Determine the [x, y] coordinate at the center of the cell enclosing the given text.  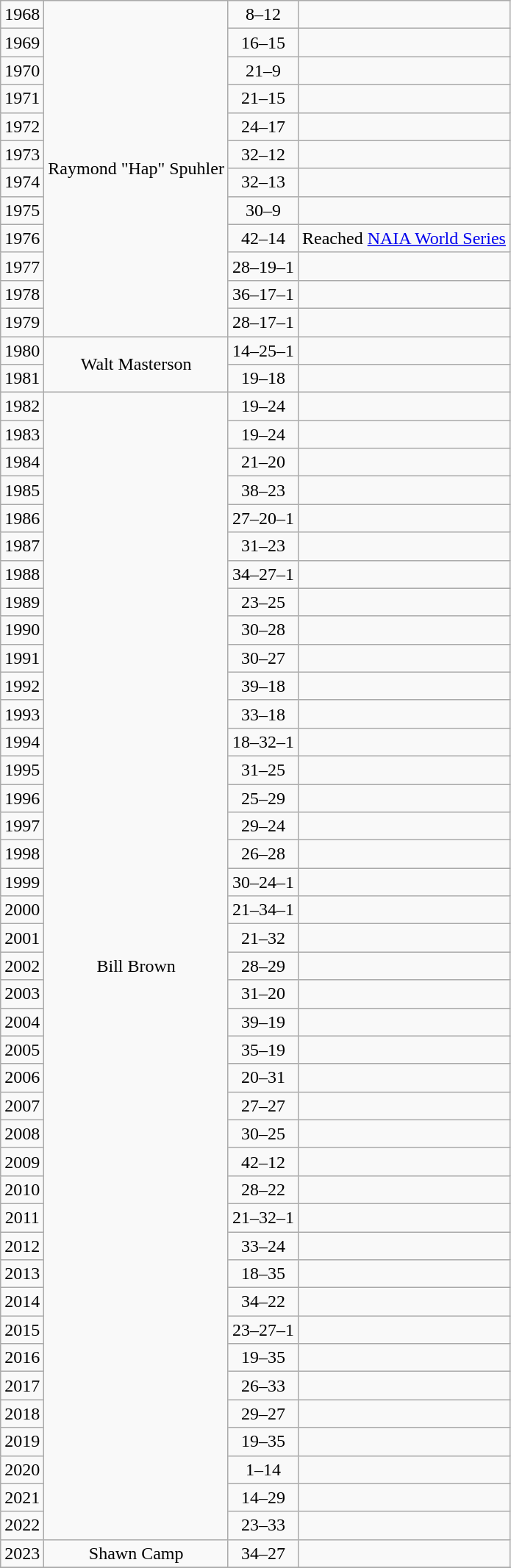
42–14 [263, 238]
1981 [22, 379]
1978 [22, 294]
2019 [22, 1442]
30–27 [263, 658]
34–27–1 [263, 574]
2022 [22, 1525]
2002 [22, 966]
1998 [22, 854]
20–31 [263, 1078]
23–33 [263, 1525]
26–33 [263, 1386]
2007 [22, 1106]
28–22 [263, 1189]
21–9 [263, 71]
2005 [22, 1050]
21–15 [263, 99]
30–9 [263, 210]
21–32 [263, 938]
1995 [22, 770]
1977 [22, 266]
Reached NAIA World Series [404, 238]
2000 [22, 910]
1970 [22, 71]
1973 [22, 154]
2004 [22, 1022]
2009 [22, 1161]
42–12 [263, 1161]
1979 [22, 322]
1975 [22, 210]
18–32–1 [263, 742]
2018 [22, 1414]
35–19 [263, 1050]
2003 [22, 994]
1999 [22, 882]
26–28 [263, 854]
34–22 [263, 1302]
1996 [22, 798]
24–17 [263, 126]
1994 [22, 742]
Bill Brown [137, 966]
27–20–1 [263, 518]
23–27–1 [263, 1330]
1989 [22, 602]
2016 [22, 1358]
2023 [22, 1553]
2001 [22, 938]
1982 [22, 407]
29–24 [263, 826]
1971 [22, 99]
19–18 [263, 379]
1969 [22, 43]
Shawn Camp [137, 1553]
25–29 [263, 798]
30–24–1 [263, 882]
Walt Masterson [137, 365]
29–27 [263, 1414]
31–23 [263, 546]
21–34–1 [263, 910]
39–18 [263, 686]
1987 [22, 546]
30–28 [263, 630]
18–35 [263, 1274]
31–25 [263, 770]
1991 [22, 658]
34–27 [263, 1553]
1980 [22, 351]
38–23 [263, 490]
31–20 [263, 994]
1985 [22, 490]
1–14 [263, 1469]
2021 [22, 1497]
2010 [22, 1189]
2014 [22, 1302]
21–32–1 [263, 1217]
1972 [22, 126]
33–24 [263, 1246]
28–29 [263, 966]
2011 [22, 1217]
2006 [22, 1078]
16–15 [263, 43]
1986 [22, 518]
30–25 [263, 1134]
1983 [22, 434]
14–29 [263, 1497]
32–12 [263, 154]
2015 [22, 1330]
1974 [22, 182]
23–25 [263, 602]
Raymond "Hap" Spuhler [137, 169]
1984 [22, 462]
2012 [22, 1246]
2017 [22, 1386]
27–27 [263, 1106]
21–20 [263, 462]
1992 [22, 686]
1968 [22, 15]
28–19–1 [263, 266]
1976 [22, 238]
33–18 [263, 714]
8–12 [263, 15]
2020 [22, 1469]
28–17–1 [263, 322]
1988 [22, 574]
2008 [22, 1134]
36–17–1 [263, 294]
1993 [22, 714]
39–19 [263, 1022]
32–13 [263, 182]
1997 [22, 826]
2013 [22, 1274]
14–25–1 [263, 351]
1990 [22, 630]
